Return the (x, y) coordinate for the center point of the cell that contains the specified text.  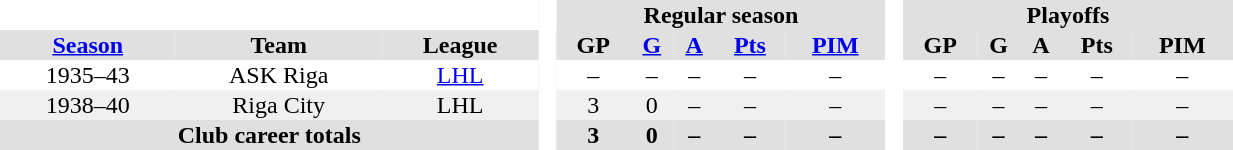
Club career totals (269, 135)
1935–43 (88, 75)
ASK Riga (278, 75)
League (460, 45)
Season (88, 45)
Team (278, 45)
Playoffs (1068, 15)
Riga City (278, 105)
Regular season (722, 15)
1938–40 (88, 105)
